Output the [x, y] coordinate of the center of the cell containing the given text.  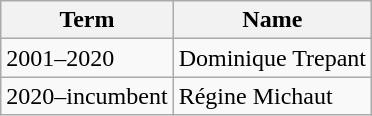
Term [87, 20]
2001–2020 [87, 58]
Dominique Trepant [272, 58]
Régine Michaut [272, 96]
2020–incumbent [87, 96]
Name [272, 20]
